Find where the given text appears and provide that cell's center as [X, Y] coordinate. 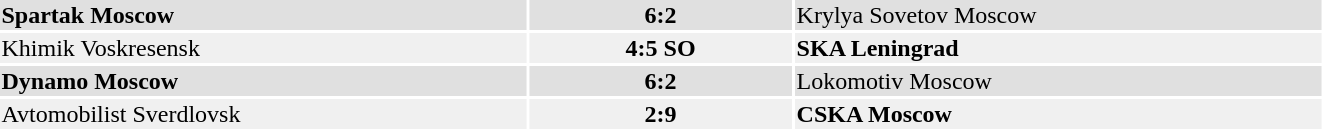
Lokomotiv Moscow [1058, 81]
4:5 SO [660, 48]
Avtomobilist Sverdlovsk [263, 114]
CSKA Moscow [1058, 114]
Khimik Voskresensk [263, 48]
Spartak Moscow [263, 15]
SKA Leningrad [1058, 48]
2:9 [660, 114]
Krylya Sovetov Moscow [1058, 15]
Dynamo Moscow [263, 81]
